Capture the cell that displays the provided text and extract its (X, Y) central coordinate. 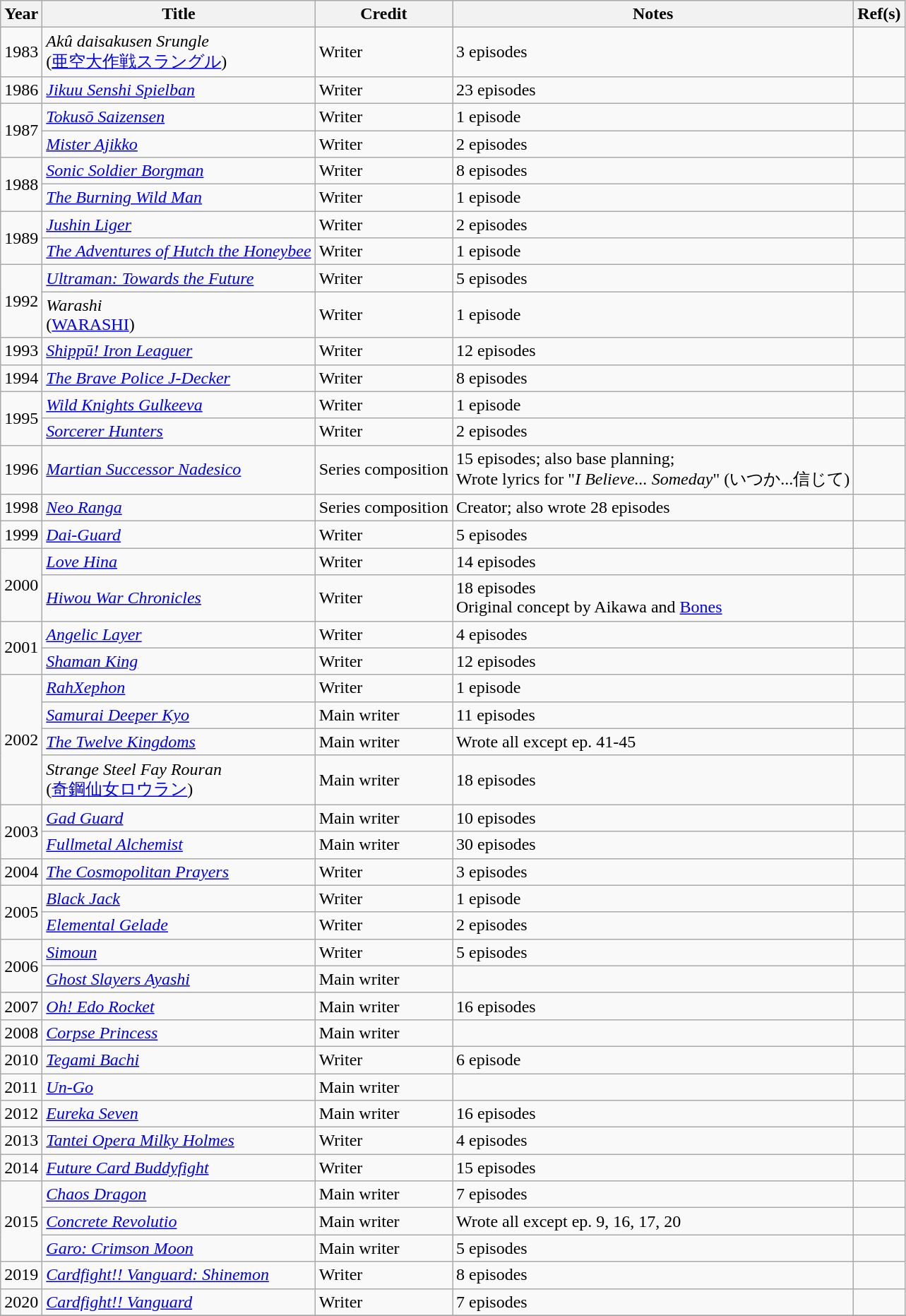
Tegami Bachi (179, 1060)
Martian Successor Nadesico (179, 470)
2019 (21, 1275)
23 episodes (652, 90)
Future Card Buddyfight (179, 1168)
10 episodes (652, 818)
Fullmetal Alchemist (179, 845)
18 episodes (652, 780)
Black Jack (179, 899)
Tokusō Saizensen (179, 117)
30 episodes (652, 845)
Shaman King (179, 661)
1996 (21, 470)
1993 (21, 351)
Year (21, 14)
2008 (21, 1033)
RahXephon (179, 688)
2004 (21, 872)
1999 (21, 535)
2013 (21, 1141)
18 episodesOriginal concept by Aikawa and Bones (652, 598)
Corpse Princess (179, 1033)
Wrote all except ep. 9, 16, 17, 20 (652, 1221)
Neo Ranga (179, 508)
Title (179, 14)
Gad Guard (179, 818)
1989 (21, 238)
14 episodes (652, 562)
1992 (21, 301)
Love Hina (179, 562)
2002 (21, 740)
Wrote all except ep. 41-45 (652, 742)
Wild Knights Gulkeeva (179, 405)
2001 (21, 648)
Hiwou War Chronicles (179, 598)
The Brave Police J-Decker (179, 378)
The Twelve Kingdoms (179, 742)
15 episodes; also base planning;Wrote lyrics for "I Believe... Someday" (いつか...信じて) (652, 470)
Chaos Dragon (179, 1195)
Concrete Revolutio (179, 1221)
2006 (21, 966)
1988 (21, 184)
1986 (21, 90)
2012 (21, 1114)
Jushin Liger (179, 225)
1994 (21, 378)
6 episode (652, 1060)
1998 (21, 508)
Sonic Soldier Borgman (179, 171)
Eureka Seven (179, 1114)
2005 (21, 912)
2003 (21, 831)
The Adventures of Hutch the Honeybee (179, 251)
Tantei Opera Milky Holmes (179, 1141)
2015 (21, 1221)
Akû daisakusen Srungle(亜空大作戦スラングル) (179, 52)
Cardfight!! Vanguard (179, 1302)
15 episodes (652, 1168)
1987 (21, 130)
Cardfight!! Vanguard: Shinemon (179, 1275)
Jikuu Senshi Spielban (179, 90)
2010 (21, 1060)
Un-Go (179, 1087)
Warashi(WARASHI) (179, 315)
Ghost Slayers Ayashi (179, 979)
Creator; also wrote 28 episodes (652, 508)
2007 (21, 1006)
Ultraman: Towards the Future (179, 278)
Ref(s) (879, 14)
Angelic Layer (179, 634)
Oh! Edo Rocket (179, 1006)
Simoun (179, 952)
Sorcerer Hunters (179, 432)
Shippū! Iron Leaguer (179, 351)
Credit (383, 14)
Dai-Guard (179, 535)
2000 (21, 585)
Samurai Deeper Kyo (179, 715)
Notes (652, 14)
Elemental Gelade (179, 925)
The Burning Wild Man (179, 198)
2011 (21, 1087)
Mister Ajikko (179, 143)
Strange Steel Fay Rouran(奇鋼仙女ロウラン) (179, 780)
11 episodes (652, 715)
1983 (21, 52)
Garo: Crimson Moon (179, 1248)
2020 (21, 1302)
The Cosmopolitan Prayers (179, 872)
2014 (21, 1168)
1995 (21, 418)
